Determine the (X, Y) coordinate at the center of the cell enclosing the given text.  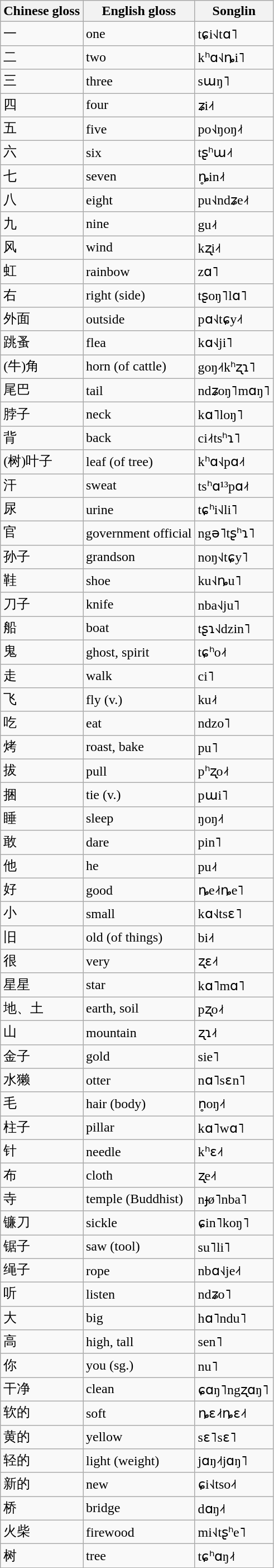
sɛ˥sɛ˥ (234, 1437)
nbɑ˧˩je˨˦ (234, 1271)
otter (138, 1081)
大 (42, 1318)
ci˨˦tsʰɿ˥ (234, 438)
po˧˩ŋoŋ˨˦ (234, 129)
neck (138, 415)
针 (42, 1151)
light (weight) (138, 1461)
kʰɑ˧˩pɑ˨˦ (234, 462)
government official (138, 533)
跳蚤 (42, 343)
五 (42, 129)
听 (42, 1294)
刀子 (42, 605)
pu˧˩ndʑe˨˦ (234, 200)
three (138, 82)
tail (138, 390)
rope (138, 1271)
mountain (138, 1033)
sen˥ (234, 1342)
tɕi˧˩tɑ˥ (234, 34)
seven (138, 177)
tɕʰo˨˦ (234, 652)
柱子 (42, 1128)
right (side) (138, 295)
gu˨˦ (234, 224)
ku˨˦ (234, 700)
horn (of cattle) (138, 367)
pu˥ (234, 748)
旧 (42, 938)
脖子 (42, 415)
小 (42, 914)
English gloss (138, 11)
sɯŋ˥ (234, 82)
ɕi˧˩tso˨˦ (234, 1484)
布 (42, 1176)
金子 (42, 1056)
sie˥ (234, 1056)
好 (42, 890)
孙子 (42, 557)
ʐɿ˨˦ (234, 1033)
saw (tool) (138, 1247)
hɑ˥ndu˥ (234, 1318)
outside (138, 320)
bridge (138, 1509)
船 (42, 628)
ngə˥tʂʰɿ˥ (234, 533)
ci˥ (234, 676)
bi˨˦ (234, 938)
睡 (42, 818)
tɕʰi˧˩li˥ (234, 510)
n̥oŋ˨˦ (234, 1104)
small (138, 914)
ghost, spirit (138, 652)
官 (42, 533)
jɑŋ˨˦jɑŋ˥ (234, 1461)
tʂʰɯ˨˦ (234, 153)
mi˧˩tʂʰe˥ (234, 1532)
nba˧˩ju˥ (234, 605)
star (138, 985)
软的 (42, 1413)
six (138, 153)
背 (42, 438)
eat (138, 723)
urine (138, 510)
hair (body) (138, 1104)
尾巴 (42, 390)
镰刀 (42, 1223)
pɯi˥ (234, 795)
kɑ˥loŋ˥ (234, 415)
eight (138, 200)
汗 (42, 486)
yellow (138, 1437)
leaf (of tree) (138, 462)
wind (138, 248)
新的 (42, 1484)
tʂɿ˧˩dzin˥ (234, 628)
soft (138, 1413)
Chinese gloss (42, 11)
sweat (138, 486)
back (138, 438)
虹 (42, 272)
nu˥ (234, 1366)
树 (42, 1556)
外面 (42, 320)
tree (138, 1556)
you (sg.) (138, 1366)
ŋoŋ˨˦ (234, 818)
five (138, 129)
他 (42, 866)
kɑ˧˩ji˥ (234, 343)
pu˨˦ (234, 866)
水獭 (42, 1081)
clean (138, 1389)
黄的 (42, 1437)
寺 (42, 1199)
pin˥ (234, 843)
ȵ̥in˨˦ (234, 177)
pillar (138, 1128)
nɟø˥nba˥ (234, 1199)
右 (42, 295)
二 (42, 57)
zɑ˥ (234, 272)
good (138, 890)
七 (42, 177)
飞 (42, 700)
two (138, 57)
firewood (138, 1532)
boat (138, 628)
sickle (138, 1223)
old (of things) (138, 938)
ɕin˥koŋ˥ (234, 1223)
cloth (138, 1176)
new (138, 1484)
四 (42, 105)
干净 (42, 1389)
毛 (42, 1104)
goŋ˨˦kʰʐɿ˥ (234, 367)
鞋 (42, 581)
needle (138, 1151)
temple (Buddhist) (138, 1199)
你 (42, 1366)
桥 (42, 1509)
shoe (138, 581)
鬼 (42, 652)
ʐe˨˦ (234, 1176)
pʰʐo˨˦ (234, 771)
listen (138, 1294)
four (138, 105)
one (138, 34)
kɑ˧˩tsɛ˥ (234, 914)
ʑi˨˦ (234, 105)
ndzo˥ (234, 723)
八 (42, 200)
绳子 (42, 1271)
tʂoŋ˥lɑ˥ (234, 295)
high, tall (138, 1342)
ȵɛ˨˦ȵɛ˨˦ (234, 1413)
九 (42, 224)
earth, soil (138, 1009)
烤 (42, 748)
kɑ˥mɑ˥ (234, 985)
he (138, 866)
kʰɛ˨˦ (234, 1151)
knife (138, 605)
flea (138, 343)
敢 (42, 843)
fly (v.) (138, 700)
捆 (42, 795)
ndʑo˥ (234, 1294)
ʐɛ˨˦ (234, 961)
三 (42, 82)
kʐi˨˦ (234, 248)
pɑ˧˩tɕy˨˦ (234, 320)
(牛)角 (42, 367)
高 (42, 1342)
su˥li˥ (234, 1247)
kɑ˥wɑ˥ (234, 1128)
走 (42, 676)
noŋ˧˩tɕy˥ (234, 557)
nine (138, 224)
(树)叶子 (42, 462)
ɕɑŋ˥ngʐɑŋ˥ (234, 1389)
六 (42, 153)
锯子 (42, 1247)
dare (138, 843)
拔 (42, 771)
grandson (138, 557)
星星 (42, 985)
地、土 (42, 1009)
roast, bake (138, 748)
尿 (42, 510)
一 (42, 34)
Songlin (234, 11)
ndʑoŋ˥mɑŋ˥ (234, 390)
很 (42, 961)
pull (138, 771)
walk (138, 676)
dɑŋ˨˦ (234, 1509)
火柴 (42, 1532)
轻的 (42, 1461)
rainbow (138, 272)
nɑ˥sɛn˥ (234, 1081)
very (138, 961)
ku˧˩ȵu˥ (234, 581)
pʐo˨˦ (234, 1009)
ȵe˨˦ȵe˥ (234, 890)
tie (v.) (138, 795)
tsʰɑ¹³pɑ˨˦ (234, 486)
吃 (42, 723)
big (138, 1318)
tɕʰɑŋ˨˦ (234, 1556)
gold (138, 1056)
风 (42, 248)
山 (42, 1033)
sleep (138, 818)
kʰɑ˧˩ȵi˥ (234, 57)
